Determine the (X, Y) coordinate at the center of the cell enclosing the given text.  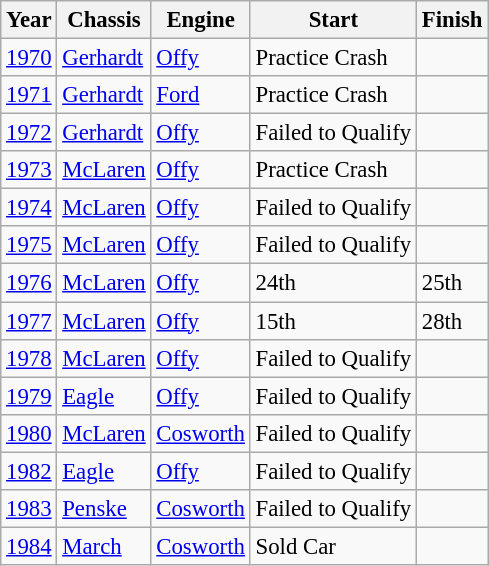
1978 (29, 358)
1970 (29, 58)
28th (452, 321)
Penske (104, 509)
Ford (200, 95)
1975 (29, 245)
1977 (29, 321)
15th (333, 321)
Chassis (104, 20)
1982 (29, 471)
1971 (29, 95)
1974 (29, 208)
1984 (29, 546)
Year (29, 20)
Sold Car (333, 546)
Engine (200, 20)
1983 (29, 509)
1979 (29, 396)
1976 (29, 283)
1980 (29, 433)
March (104, 546)
1973 (29, 170)
1972 (29, 133)
24th (333, 283)
Finish (452, 20)
Start (333, 20)
25th (452, 283)
